From the cell containing the given text, extract its center point as (x, y) coordinate. 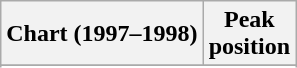
Chart (1997–1998) (102, 34)
Peakposition (249, 34)
